Search for the cell housing the specified text and yield its (X, Y) center coordinate. 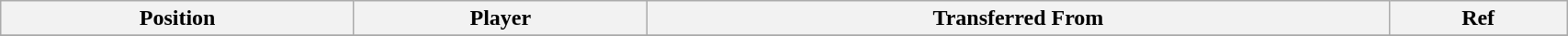
Ref (1479, 18)
Player (500, 18)
Position (178, 18)
Transferred From (1018, 18)
